Return the (X, Y) coordinate for the center point of the cell that contains the specified text.  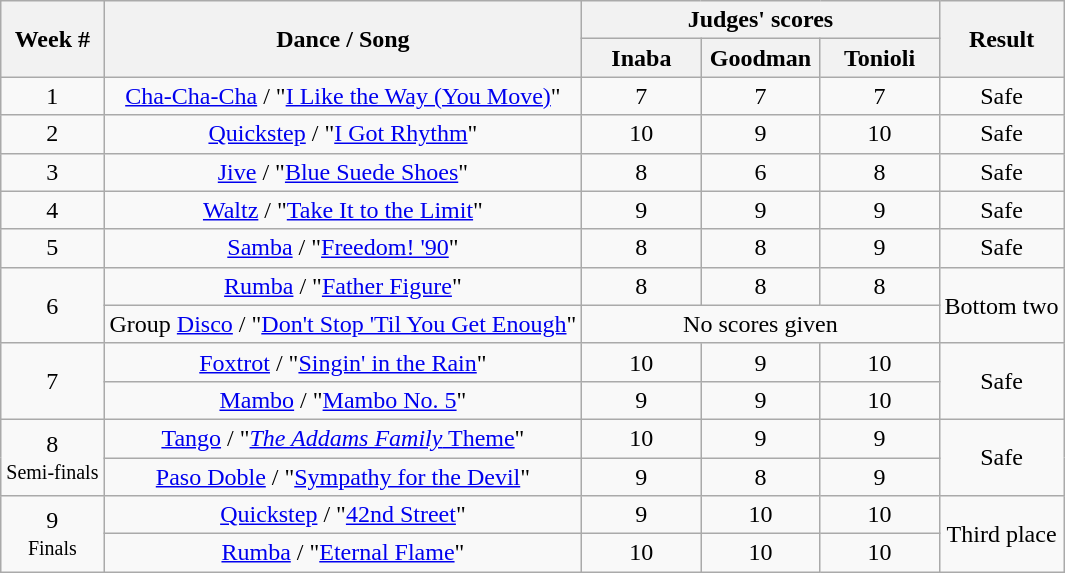
Cha-Cha-Cha / "I Like the Way (You Move)" (343, 96)
2 (52, 134)
Mambo / "Mambo No. 5" (343, 400)
Judges' scores (760, 20)
No scores given (760, 324)
Third place (1002, 534)
8Semi-finals (52, 457)
Samba / "Freedom! '90" (343, 248)
3 (52, 172)
Jive / "Blue Suede Shoes" (343, 172)
Quickstep / "I Got Rhythm" (343, 134)
Goodman (760, 58)
Tango / "The Addams Family Theme" (343, 438)
Group Disco / "Don't Stop 'Til You Get Enough" (343, 324)
Result (1002, 39)
Rumba / "Father Figure" (343, 286)
Paso Doble / "Sympathy for the Devil" (343, 477)
Waltz / "Take It to the Limit" (343, 210)
Quickstep / "42nd Street" (343, 515)
Week # (52, 39)
9Finals (52, 534)
Inaba (642, 58)
Bottom two (1002, 305)
Dance / Song (343, 39)
1 (52, 96)
Rumba / "Eternal Flame" (343, 553)
5 (52, 248)
4 (52, 210)
Foxtrot / "Singin' in the Rain" (343, 362)
Tonioli (880, 58)
